Determine the [x, y] coordinate at the center of the cell enclosing the given text.  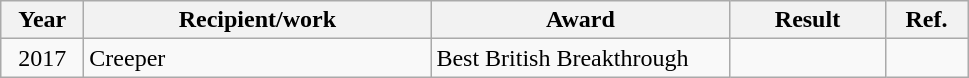
Result [808, 20]
Year [42, 20]
Award [580, 20]
Creeper [258, 58]
Recipient/work [258, 20]
Best British Breakthrough [580, 58]
Ref. [926, 20]
2017 [42, 58]
